Search for the cell housing the specified text and yield its [x, y] center coordinate. 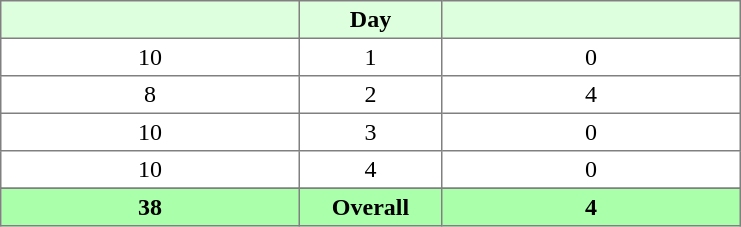
Overall [370, 207]
1 [370, 57]
Day [370, 20]
3 [370, 132]
8 [150, 95]
2 [370, 95]
38 [150, 207]
